Scan for the cell matching the given text and deliver its (X, Y) coordinate at center. 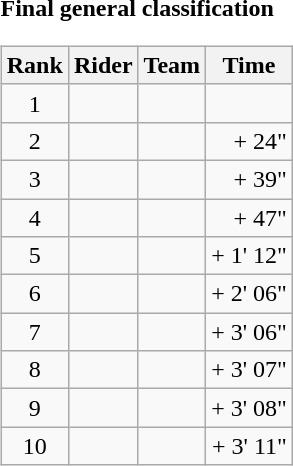
8 (34, 370)
+ 47" (250, 217)
+ 24" (250, 141)
7 (34, 332)
Team (172, 65)
Rank (34, 65)
+ 2' 06" (250, 294)
Rider (103, 65)
3 (34, 179)
+ 39" (250, 179)
10 (34, 446)
+ 3' 06" (250, 332)
+ 1' 12" (250, 256)
5 (34, 256)
9 (34, 408)
6 (34, 294)
Time (250, 65)
+ 3' 07" (250, 370)
2 (34, 141)
+ 3' 08" (250, 408)
1 (34, 103)
+ 3' 11" (250, 446)
4 (34, 217)
